Detect which cell encompasses the target text, then output its [x, y] center coordinate. 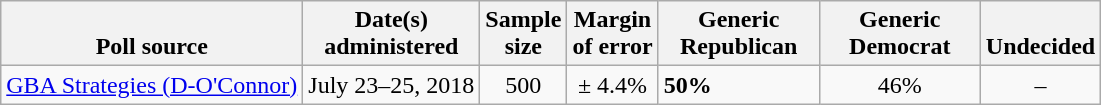
500 [524, 85]
July 23–25, 2018 [392, 85]
GenericRepublican [738, 34]
Marginof error [612, 34]
Samplesize [524, 34]
46% [900, 85]
Date(s)administered [392, 34]
Poll source [152, 34]
– [1040, 85]
GBA Strategies (D-O'Connor) [152, 85]
50% [738, 85]
Undecided [1040, 34]
± 4.4% [612, 85]
GenericDemocrat [900, 34]
